Pinpoint the cell where the given text exists, returning its [x, y] midpoint coordinate. 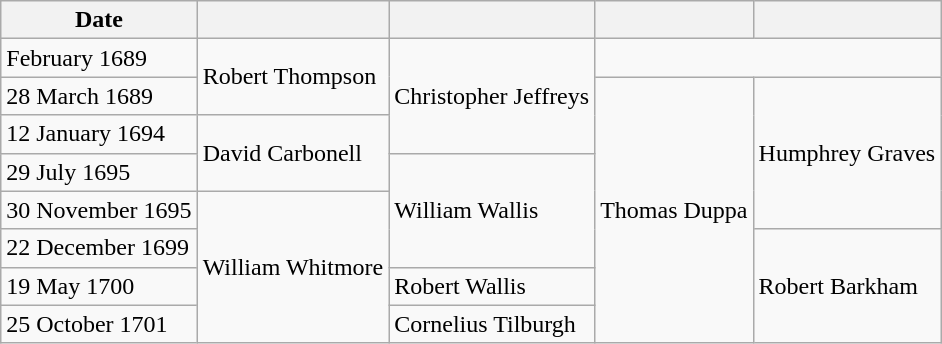
19 May 1700 [99, 286]
Robert Thompson [293, 77]
Christopher Jeffreys [492, 96]
Date [99, 20]
Humphrey Graves [847, 153]
25 October 1701 [99, 324]
29 July 1695 [99, 172]
Cornelius Tilburgh [492, 324]
Robert Barkham [847, 286]
30 November 1695 [99, 210]
David Carbonell [293, 153]
February 1689 [99, 58]
Robert Wallis [492, 286]
22 December 1699 [99, 248]
William Wallis [492, 210]
Thomas Duppa [674, 210]
William Whitmore [293, 267]
12 January 1694 [99, 134]
28 March 1689 [99, 96]
